Return the (x, y) coordinate for the center point of the cell that contains the specified text.  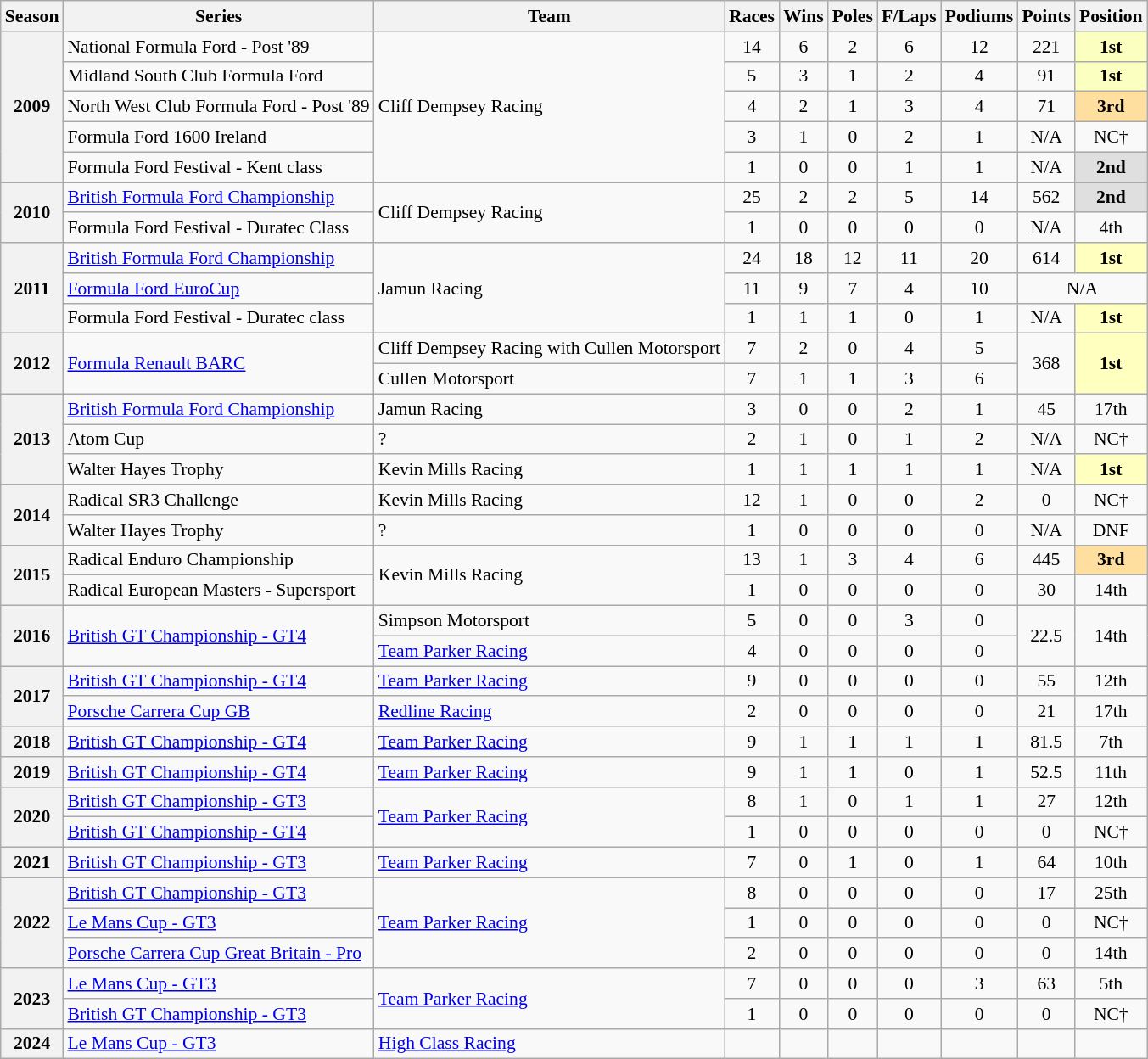
71 (1046, 107)
63 (1046, 983)
24 (752, 258)
Wins (804, 16)
91 (1046, 76)
Simpson Motorsport (550, 621)
18 (804, 258)
Midland South Club Formula Ford (218, 76)
81.5 (1046, 742)
Races (752, 16)
25th (1111, 893)
52.5 (1046, 772)
2013 (32, 440)
2023 (32, 998)
Cullen Motorsport (550, 379)
2022 (32, 923)
614 (1046, 258)
10 (979, 289)
2011 (32, 289)
21 (1046, 712)
2014 (32, 514)
Formula Renault BARC (218, 363)
30 (1046, 591)
Redline Racing (550, 712)
Radical Enduro Championship (218, 560)
Porsche Carrera Cup GB (218, 712)
Radical European Masters - Supersport (218, 591)
368 (1046, 363)
22.5 (1046, 636)
27 (1046, 802)
DNF (1111, 530)
562 (1046, 198)
445 (1046, 560)
Formula Ford Festival - Duratec class (218, 318)
Team (550, 16)
Cliff Dempsey Racing with Cullen Motorsport (550, 349)
Series (218, 16)
Porsche Carrera Cup Great Britain - Pro (218, 954)
North West Club Formula Ford - Post '89 (218, 107)
Formula Ford Festival - Duratec Class (218, 228)
20 (979, 258)
High Class Racing (550, 1044)
2018 (32, 742)
55 (1046, 681)
45 (1046, 409)
Points (1046, 16)
F/Laps (910, 16)
2016 (32, 636)
Season (32, 16)
221 (1046, 47)
2021 (32, 863)
2024 (32, 1044)
2010 (32, 212)
2009 (32, 107)
11th (1111, 772)
17 (1046, 893)
10th (1111, 863)
Radical SR3 Challenge (218, 500)
64 (1046, 863)
2019 (32, 772)
5th (1111, 983)
7th (1111, 742)
Formula Ford EuroCup (218, 289)
4th (1111, 228)
2015 (32, 575)
Atom Cup (218, 440)
Podiums (979, 16)
Position (1111, 16)
2012 (32, 363)
Formula Ford Festival - Kent class (218, 167)
National Formula Ford - Post '89 (218, 47)
2017 (32, 696)
25 (752, 198)
Formula Ford 1600 Ireland (218, 137)
13 (752, 560)
2020 (32, 816)
Poles (853, 16)
